For the text-containing cell, return its midpoint in (x, y) coordinate format. 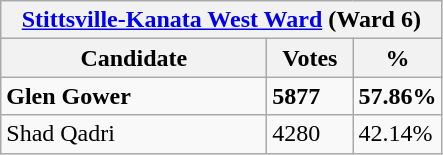
5877 (310, 96)
% (398, 58)
57.86% (398, 96)
4280 (310, 134)
42.14% (398, 134)
Glen Gower (134, 96)
Shad Qadri (134, 134)
Votes (310, 58)
Stittsville-Kanata West Ward (Ward 6) (222, 20)
Candidate (134, 58)
